Output the [X, Y] coordinate of the center of the cell containing the given text.  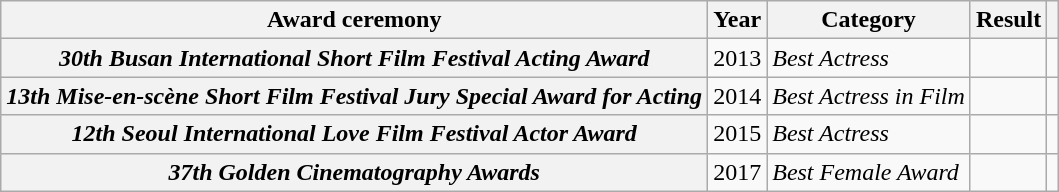
2015 [738, 134]
Best Actress in Film [869, 96]
Year [738, 20]
2013 [738, 58]
Result [1008, 20]
30th Busan International Short Film Festival Acting Award [354, 58]
37th Golden Cinematography Awards [354, 172]
Best Female Award [869, 172]
2014 [738, 96]
13th Mise-en-scène Short Film Festival Jury Special Award for Acting [354, 96]
Category [869, 20]
Award ceremony [354, 20]
12th Seoul International Love Film Festival Actor Award [354, 134]
2017 [738, 172]
